Extract the (X, Y) coordinate from the center of the cell holding the provided text.  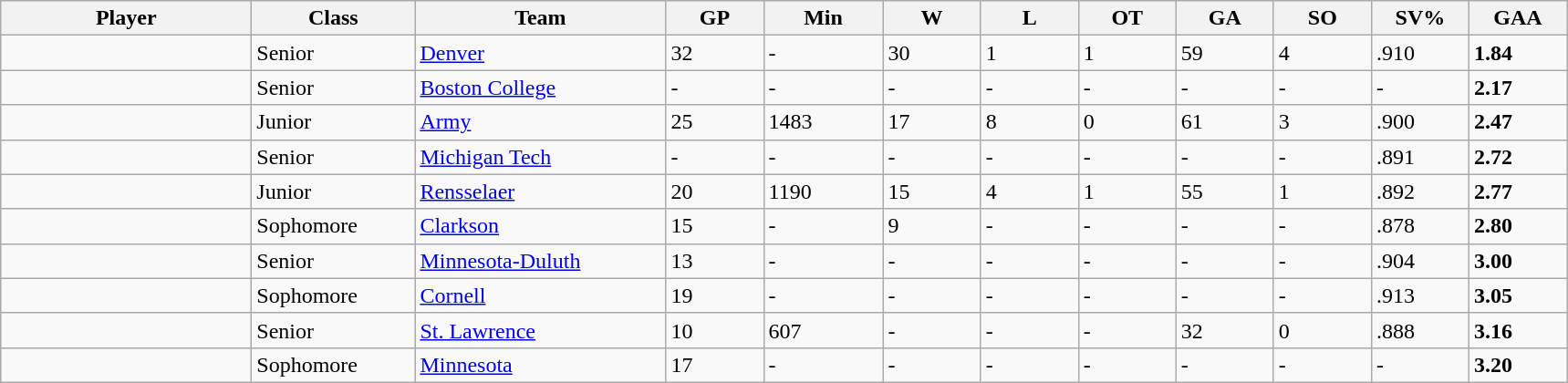
Min (823, 18)
.913 (1419, 295)
GA (1224, 18)
L (1029, 18)
2.17 (1518, 88)
.900 (1419, 122)
SO (1323, 18)
Clarkson (540, 226)
.891 (1419, 157)
2.72 (1518, 157)
3.20 (1518, 365)
3.00 (1518, 261)
.888 (1419, 330)
.878 (1419, 226)
1190 (823, 191)
9 (932, 226)
OT (1127, 18)
.910 (1419, 53)
Army (540, 122)
13 (715, 261)
.892 (1419, 191)
Player (126, 18)
10 (715, 330)
3 (1323, 122)
Minnesota-Duluth (540, 261)
59 (1224, 53)
Michigan Tech (540, 157)
GAA (1518, 18)
19 (715, 295)
2.80 (1518, 226)
Team (540, 18)
.904 (1419, 261)
Class (334, 18)
1.84 (1518, 53)
Denver (540, 53)
1483 (823, 122)
St. Lawrence (540, 330)
SV% (1419, 18)
Boston College (540, 88)
61 (1224, 122)
Rensselaer (540, 191)
8 (1029, 122)
2.47 (1518, 122)
25 (715, 122)
W (932, 18)
20 (715, 191)
3.16 (1518, 330)
55 (1224, 191)
3.05 (1518, 295)
607 (823, 330)
2.77 (1518, 191)
30 (932, 53)
GP (715, 18)
Minnesota (540, 365)
Cornell (540, 295)
